Provide the [X, Y] coordinate of the cell's center where the given text is located.  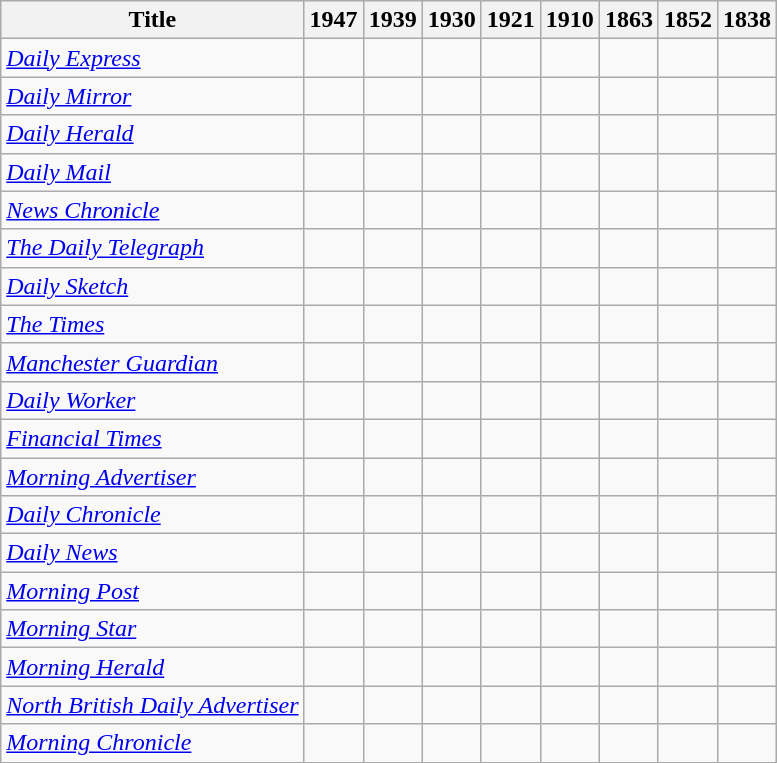
News Chronicle [152, 210]
The Times [152, 324]
Morning Advertiser [152, 477]
1852 [688, 20]
Daily Herald [152, 134]
1838 [746, 20]
Daily Mirror [152, 96]
Daily News [152, 553]
Morning Herald [152, 667]
Title [152, 20]
Morning Star [152, 629]
Daily Sketch [152, 286]
1930 [452, 20]
North British Daily Advertiser [152, 705]
Daily Express [152, 58]
Morning Chronicle [152, 743]
Daily Chronicle [152, 515]
1863 [628, 20]
Daily Mail [152, 172]
1947 [334, 20]
The Daily Telegraph [152, 248]
1939 [392, 20]
Daily Worker [152, 400]
Financial Times [152, 438]
Morning Post [152, 591]
1921 [510, 20]
Manchester Guardian [152, 362]
1910 [570, 20]
